Detect which cell encompasses the target text, then output its (x, y) center coordinate. 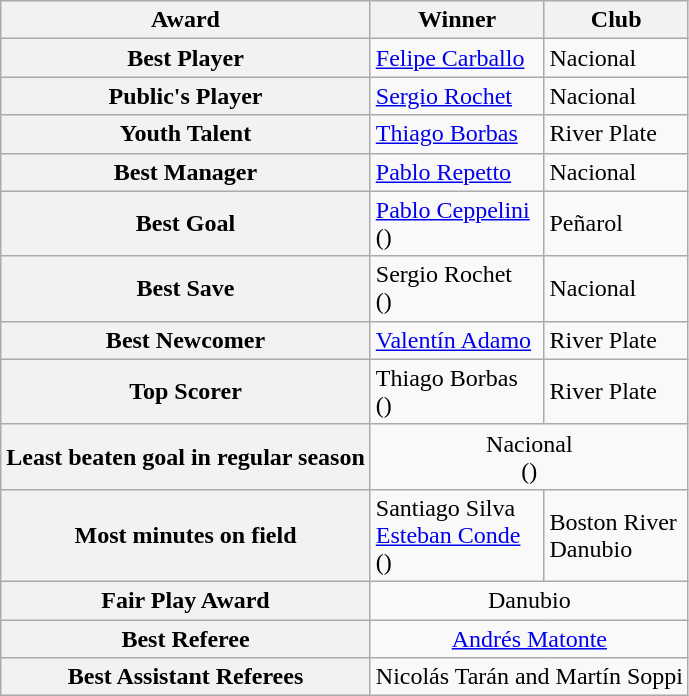
Peñarol (616, 224)
Best Manager (186, 172)
Least beaten goal in regular season (186, 456)
Best Goal (186, 224)
Best Newcomer (186, 340)
Pablo Repetto (457, 172)
Thiago Borbas (457, 134)
Danubio (529, 600)
Santiago Silva Esteban Conde() (457, 535)
Sergio Rochet() (457, 288)
Nacional() (529, 456)
Boston RiverDanubio (616, 535)
Top Scorer (186, 392)
Felipe Carballo (457, 58)
Most minutes on field (186, 535)
Club (616, 20)
Valentín Adamo (457, 340)
Youth Talent (186, 134)
Winner (457, 20)
Sergio Rochet (457, 96)
Award (186, 20)
Best Save (186, 288)
Best Referee (186, 639)
Pablo Ceppelini() (457, 224)
Public's Player (186, 96)
Thiago Borbas() (457, 392)
Best Player (186, 58)
Andrés Matonte (529, 639)
Nicolás Tarán and Martín Soppi (529, 677)
Best Assistant Referees (186, 677)
Fair Play Award (186, 600)
